Extract the (X, Y) coordinate from the center of the cell holding the provided text.  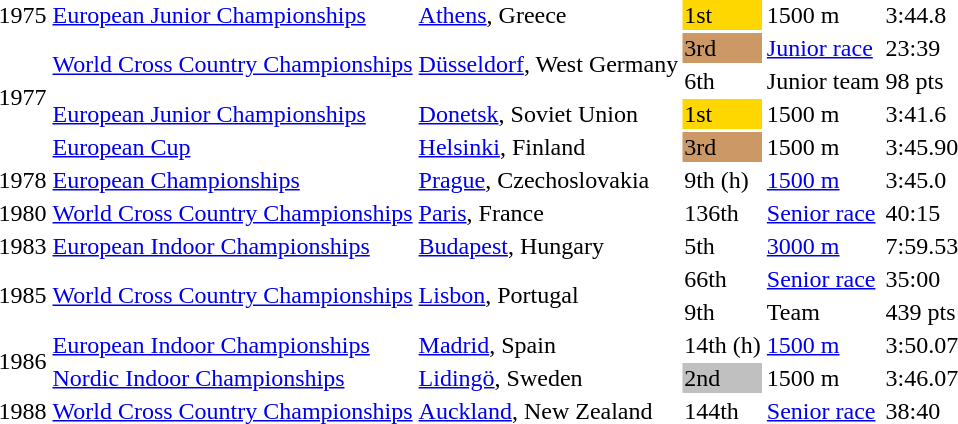
9th (h) (723, 180)
Lidingö, Sweden (548, 378)
9th (723, 312)
Düsseldorf, West Germany (548, 64)
3000 m (823, 246)
Team (823, 312)
Lisbon, Portugal (548, 296)
6th (723, 81)
European Championships (232, 180)
Nordic Indoor Championships (232, 378)
66th (723, 279)
Prague, Czechoslovakia (548, 180)
Junior team (823, 81)
14th (h) (723, 345)
Budapest, Hungary (548, 246)
5th (723, 246)
Athens, Greece (548, 15)
European Cup (232, 147)
Paris, France (548, 213)
2nd (723, 378)
136th (723, 213)
Madrid, Spain (548, 345)
Helsinki, Finland (548, 147)
Junior race (823, 48)
Donetsk, Soviet Union (548, 114)
